Return [x, y] of the center of cell containing provided text 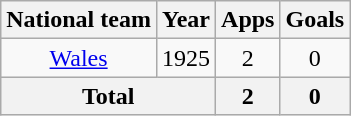
Year [186, 20]
Goals [315, 20]
National team [79, 20]
1925 [186, 58]
Wales [79, 58]
Total [108, 96]
Apps [248, 20]
